Detect which cell encompasses the target text, then output its [x, y] center coordinate. 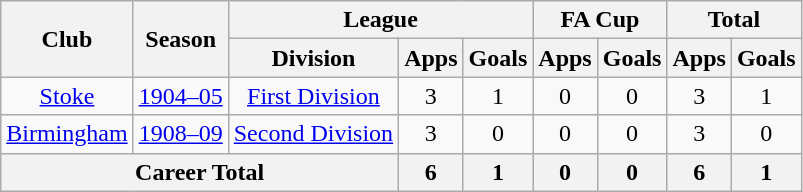
1904–05 [180, 96]
1908–09 [180, 134]
Season [180, 39]
Stoke [67, 96]
Career Total [200, 172]
Birmingham [67, 134]
Second Division [313, 134]
First Division [313, 96]
Division [313, 58]
League [380, 20]
FA Cup [600, 20]
Total [734, 20]
Club [67, 39]
